Return the [X, Y] coordinate for the center point of the cell that contains the specified text.  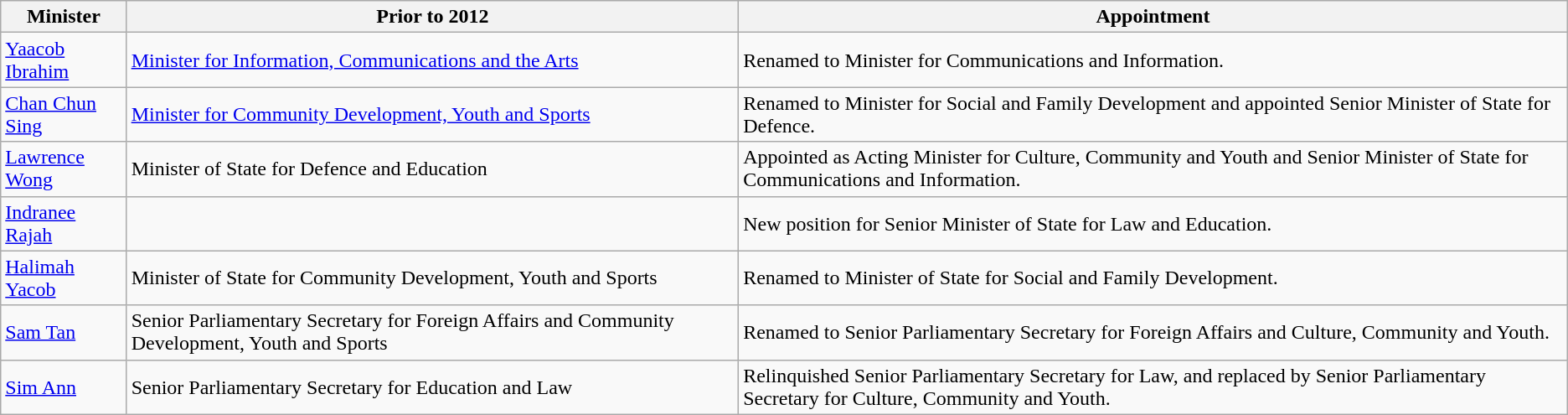
Appointment [1153, 17]
Lawrence Wong [64, 169]
Renamed to Senior Parliamentary Secretary for Foreign Affairs and Culture, Community and Youth. [1153, 332]
Yaacob Ibrahim [64, 60]
Appointed as Acting Minister for Culture, Community and Youth and Senior Minister of State for Communications and Information. [1153, 169]
Prior to 2012 [432, 17]
Senior Parliamentary Secretary for Foreign Affairs and Community Development, Youth and Sports [432, 332]
Minister of State for Defence and Education [432, 169]
Minister for Community Development, Youth and Sports [432, 114]
Indranee Rajah [64, 223]
New position for Senior Minister of State for Law and Education. [1153, 223]
Minister [64, 17]
Minister of State for Community Development, Youth and Sports [432, 278]
Renamed to Minister of State for Social and Family Development. [1153, 278]
Sam Tan [64, 332]
Halimah Yacob [64, 278]
Renamed to Minister for Social and Family Development and appointed Senior Minister of State for Defence. [1153, 114]
Relinquished Senior Parliamentary Secretary for Law, and replaced by Senior Parliamentary Secretary for Culture, Community and Youth. [1153, 387]
Chan Chun Sing [64, 114]
Senior Parliamentary Secretary for Education and Law [432, 387]
Sim Ann [64, 387]
Minister for Information, Communications and the Arts [432, 60]
Renamed to Minister for Communications and Information. [1153, 60]
